Detect which cell encompasses the target text, then output its (x, y) center coordinate. 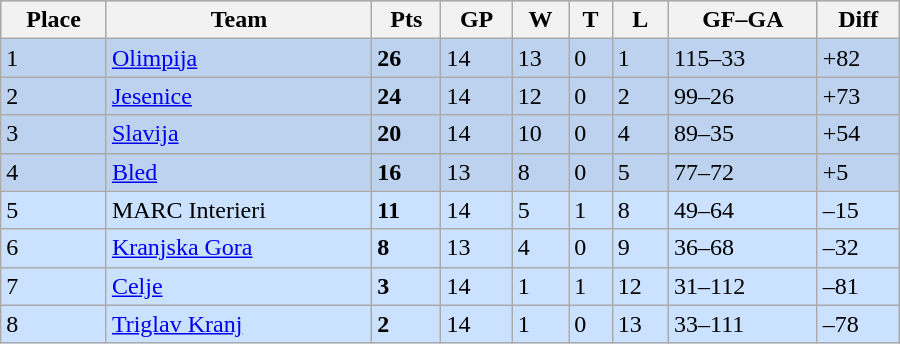
+82 (858, 58)
49–64 (744, 210)
GP (476, 20)
20 (406, 134)
24 (406, 96)
–78 (858, 324)
Pts (406, 20)
89–35 (744, 134)
36–68 (744, 248)
MARC Interieri (238, 210)
Kranjska Gora (238, 248)
–32 (858, 248)
L (640, 20)
16 (406, 172)
Bled (238, 172)
T (591, 20)
26 (406, 58)
Olimpija (238, 58)
99–26 (744, 96)
77–72 (744, 172)
+54 (858, 134)
10 (540, 134)
Diff (858, 20)
33–111 (744, 324)
Celje (238, 286)
–15 (858, 210)
Team (238, 20)
115–33 (744, 58)
11 (406, 210)
31–112 (744, 286)
–81 (858, 286)
Place (54, 20)
GF–GA (744, 20)
9 (640, 248)
+5 (858, 172)
Slavija (238, 134)
+73 (858, 96)
7 (54, 286)
Jesenice (238, 96)
Triglav Kranj (238, 324)
W (540, 20)
6 (54, 248)
